Capture the cell that displays the provided text and extract its [x, y] central coordinate. 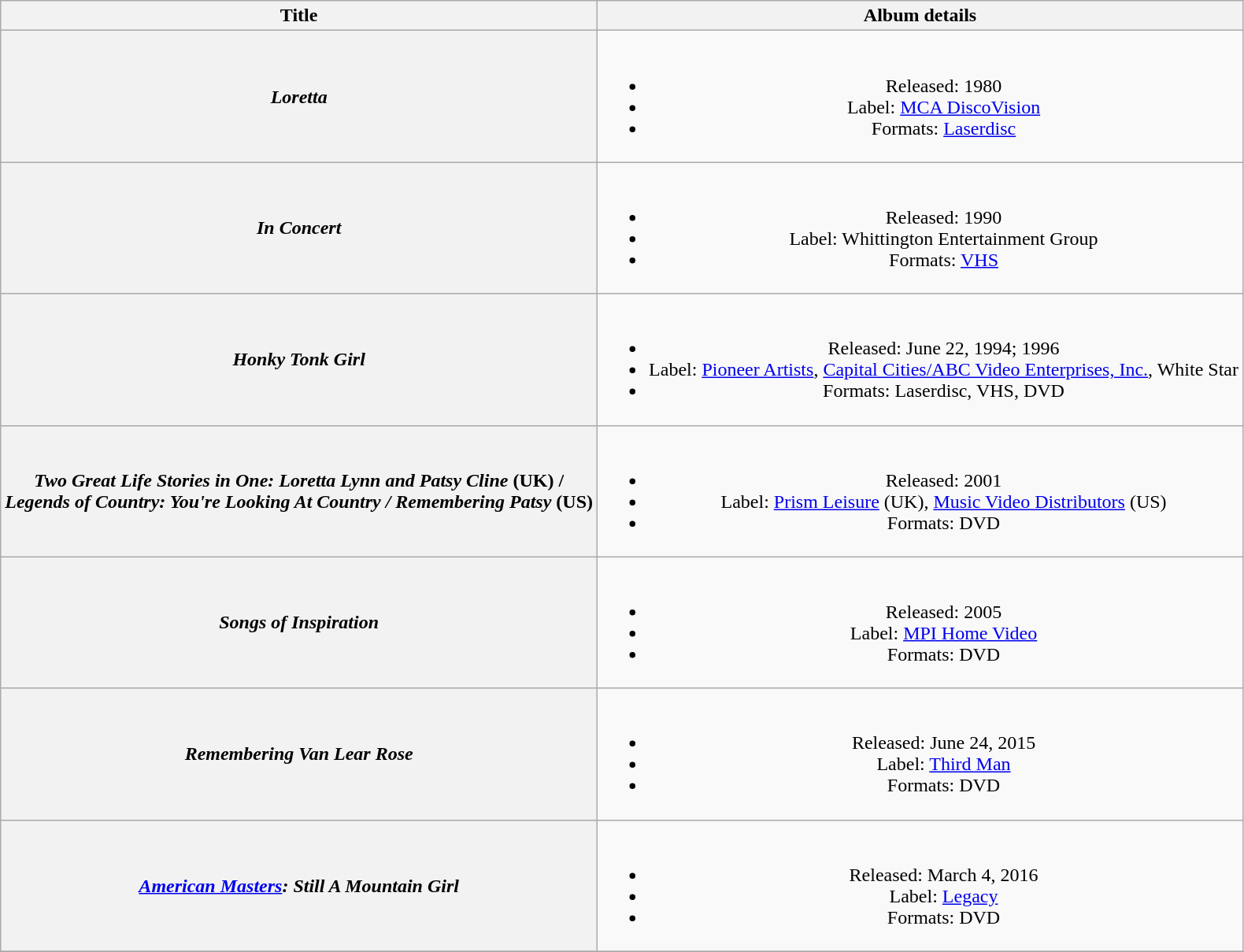
Album details [920, 16]
Remembering Van Lear Rose [299, 754]
Released: 1990Label: Whittington Entertainment GroupFormats: VHS [920, 228]
Honky Tonk Girl [299, 359]
Released: March 4, 2016Label: LegacyFormats: DVD [920, 885]
Two Great Life Stories in One: Loretta Lynn and Patsy Cline (UK) /Legends of Country: You're Looking At Country / Remembering Patsy (US) [299, 491]
American Masters: Still A Mountain Girl [299, 885]
Loretta [299, 96]
Released: 1980Label: MCA DiscoVisionFormats: Laserdisc [920, 96]
Released: 2001Label: Prism Leisure (UK), Music Video Distributors (US)Formats: DVD [920, 491]
Released: 2005Label: MPI Home VideoFormats: DVD [920, 622]
Title [299, 16]
In Concert [299, 228]
Released: June 22, 1994; 1996Label: Pioneer Artists, Capital Cities/ABC Video Enterprises, Inc., White StarFormats: Laserdisc, VHS, DVD [920, 359]
Released: June 24, 2015Label: Third ManFormats: DVD [920, 754]
Songs of Inspiration [299, 622]
